From the cell containing the given text, extract its center point as (X, Y) coordinate. 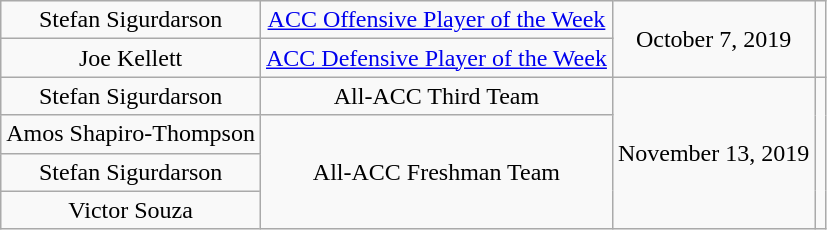
ACC Defensive Player of the Week (436, 58)
October 7, 2019 (713, 39)
Amos Shapiro-Thompson (131, 134)
All-ACC Freshman Team (436, 172)
Joe Kellett (131, 58)
All-ACC Third Team (436, 96)
November 13, 2019 (713, 153)
ACC Offensive Player of the Week (436, 20)
Victor Souza (131, 210)
